Provide the [X, Y] coordinate of the cell's center where the given text is located.  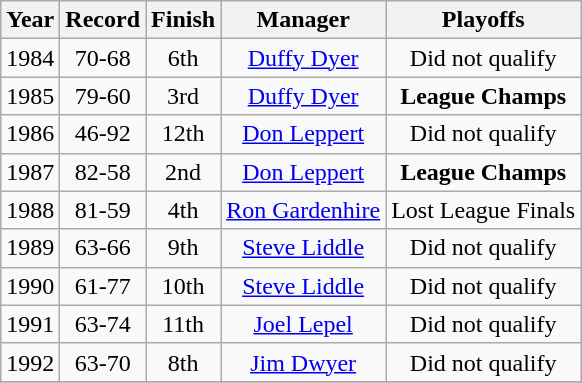
63-70 [103, 362]
9th [184, 248]
Joel Lepel [304, 324]
12th [184, 134]
1989 [30, 248]
70-68 [103, 58]
61-77 [103, 286]
Finish [184, 20]
6th [184, 58]
2nd [184, 172]
10th [184, 286]
1991 [30, 324]
81-59 [103, 210]
82-58 [103, 172]
1992 [30, 362]
4th [184, 210]
1987 [30, 172]
1985 [30, 96]
11th [184, 324]
79-60 [103, 96]
Record [103, 20]
3rd [184, 96]
1990 [30, 286]
1986 [30, 134]
Playoffs [484, 20]
8th [184, 362]
1988 [30, 210]
63-74 [103, 324]
63-66 [103, 248]
Manager [304, 20]
1984 [30, 58]
46-92 [103, 134]
Jim Dwyer [304, 362]
Ron Gardenhire [304, 210]
Lost League Finals [484, 210]
Year [30, 20]
